Locate the cell with the specified text and output its [x, y] center coordinate. 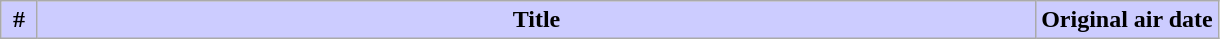
# [20, 20]
Title [536, 20]
Original air date [1128, 20]
